For the text-containing cell, return its midpoint in [x, y] coordinate format. 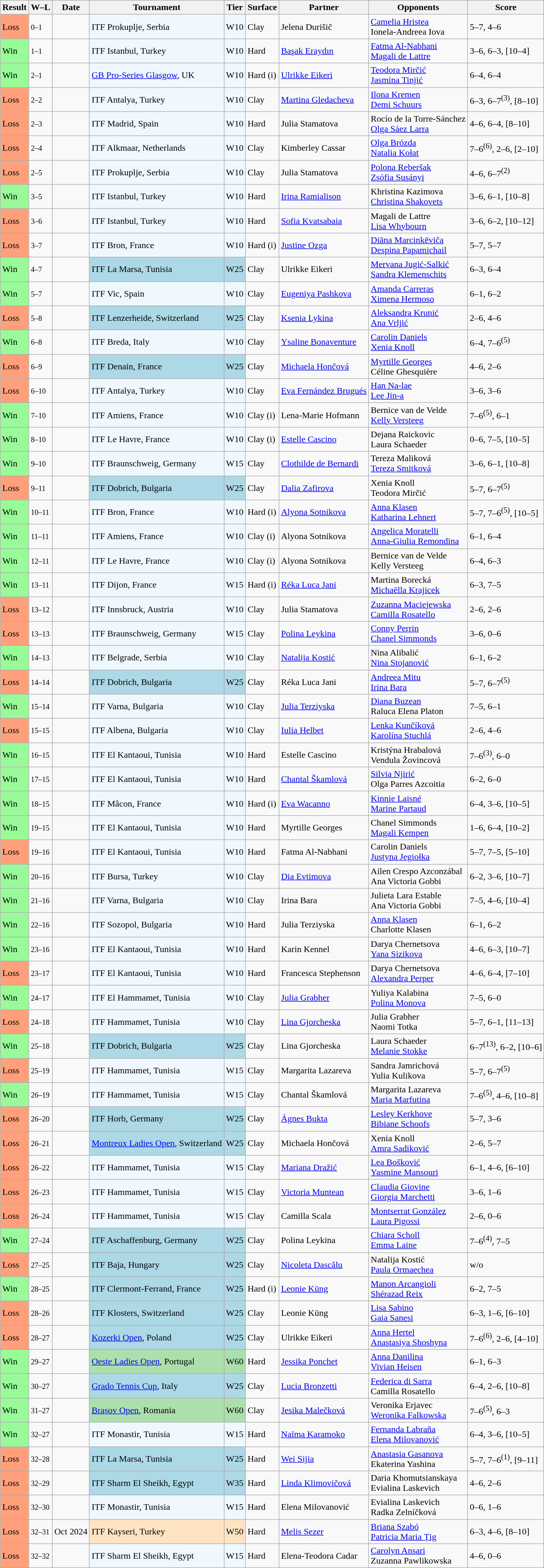
Diāna Marcinkēviča Despina Papamichail [418, 245]
24–17 [40, 998]
5–8 [40, 318]
6–2, 6–0 [506, 779]
2–6, 0–6 [506, 1216]
3–6, 6–3, [10–4] [506, 51]
Montreux Ladies Open, Switzerland [157, 1143]
4–6, 6–3, [10–7] [506, 949]
6–3, 4–6, [8–10] [506, 1532]
Myrtille Georges [324, 827]
ITF Lenzerheide, Switzerland [157, 318]
Brașov Open, Romania [157, 1410]
12–11 [40, 560]
9–11 [40, 488]
Anna Danilina Vivian Heisen [418, 1362]
32–27 [40, 1434]
23–17 [40, 973]
Margarita Lazareva Maria Marfutina [418, 1095]
1–1 [40, 51]
Martina Gledacheva [324, 99]
3–6, 3–6 [506, 391]
Myrtille Georges Céline Ghesquière [418, 366]
3–6, 1–6 [506, 1192]
Tier [235, 7]
Ysaline Bonaventure [324, 342]
Naïma Karamoko [324, 1434]
Carolyn Ansari Zuzanna Pawlikowska [418, 1556]
Opponents [418, 7]
Anastasia Gasanova Ekaterina Yashina [418, 1459]
5–7, 5–7 [506, 245]
Kozerki Open, Poland [157, 1337]
Montserrat González Laura Pigossi [418, 1216]
13–12 [40, 609]
18–15 [40, 804]
7–5, 6–0 [506, 998]
Eugeniya Pashkova [324, 293]
Jelena Durišič [324, 27]
Teodora Mirčić Jasmina Tinjić [418, 75]
w/o [506, 1265]
ITF Mâcon, France [157, 804]
Fatma Al-Nabhani [324, 852]
31–27 [40, 1410]
Linda Klimovičová [324, 1483]
6–2, 3–6, [10–7] [506, 876]
13–13 [40, 633]
Kinnie Laisné Marine Partaud [418, 804]
Ksenia Lykina [324, 318]
32–31 [40, 1532]
Polona Reberšak Zsófia Susányi [418, 172]
Kristýna Hrabalová Vendula Žovincová [418, 755]
Carolin Daniels Justyna Jegiołka [418, 852]
6–4, 6–3 [506, 560]
3–6, 6–2, [10–12] [506, 221]
Ágnes Bukta [324, 1119]
Yuliya Kalabina Polina Monova [418, 998]
ITF Sozopol, Bulgaria [157, 924]
Han Na-lae Lee Jin-a [418, 391]
3–7 [40, 245]
6–3, 7–5 [506, 585]
Julia Grabher [324, 998]
Jesika Malečková [324, 1410]
7–6(5), 6–1 [506, 415]
7–6(6), 2–6, [2–10] [506, 148]
7–10 [40, 415]
7–6(4), 7–5 [506, 1240]
Chanel Simmonds Magali Kempen [418, 827]
7–5, 4–6, [10–4] [506, 901]
W35 [235, 1483]
6–4, 6–4 [506, 75]
13–11 [40, 585]
6–3, 6–7(3), [8–10] [506, 99]
10–11 [40, 512]
Partner [324, 7]
ITF Klosters, Switzerland [157, 1313]
0–6, 7–5, [10–5] [506, 439]
4–7 [40, 269]
2–6, 2–6 [506, 609]
4–6, 6–7(2) [506, 172]
Eva Wacanno [324, 804]
Wei Sijia [324, 1459]
Anna Hertel Anastasiya Shoshyna [418, 1337]
25–19 [40, 1070]
27–25 [40, 1265]
Federica di Sarra Camilla Rosatello [418, 1386]
14–13 [40, 657]
Oct 2024 [71, 1532]
Diana Buzean Raluca Elena Platon [418, 707]
6–10 [40, 391]
25–18 [40, 1046]
Conny Perrin Chanel Simmonds [418, 633]
0–1 [40, 27]
Nicoleta Dascălu [324, 1265]
Irina Ramialison [324, 196]
Claudia Giovine Giorgia Marchetti [418, 1192]
4–6, 6–4, [8–10] [506, 124]
Tereza Maliková Tereza Smitková [418, 463]
Olga Brózda Natalia Kołat [418, 148]
ITF Clermont-Ferrand, France [157, 1289]
Eva Fernández Brugués [324, 391]
26–24 [40, 1216]
Natalija Kostić [324, 657]
Lisa Sabino Gaia Sanesi [418, 1313]
6–4, 7–6(5) [506, 342]
Angelica Moratelli Anna-Giulia Remondina [418, 536]
19–15 [40, 827]
Mervana Jugić-Salkić Sandra Klemenschits [418, 269]
7–6(6), 2–6, [4–10] [506, 1337]
19–16 [40, 852]
0–6, 1–6 [506, 1507]
ITF Belgrade, Serbia [157, 657]
Ailen Crespo Azconzábal Ana Victoria Gobbi [418, 876]
Anna Klasen Katharina Lehnert [418, 512]
Dejana Raickovic Laura Schaeder [418, 439]
Manon Arcangioli Shérazad Reix [418, 1289]
6–3, 1–6, [6–10] [506, 1313]
26–22 [40, 1168]
Victoria Muntean [324, 1192]
Xenia Knoll Amra Sadiković [418, 1143]
Karin Kennel [324, 949]
7–6(3), 6–0 [506, 755]
ITF Horb, Germany [157, 1119]
Sofia Kvatsabaia [324, 221]
Laura Schaeder Melanie Stokke [418, 1046]
ITF El Hammamet, Tunisia [157, 998]
29–27 [40, 1362]
Darya Chernetsova Yana Sizikova [418, 949]
1–6, 6–4, [10–2] [506, 827]
Chiara Scholl Emma Laine [418, 1240]
Score [506, 7]
Ilona Kremen Demi Schuurs [418, 99]
Zuzanna Maciejewska Camilla Rosatello [418, 609]
Natalija Kostić Paula Ormaechea [418, 1265]
Lea Bošković Yasmine Mansouri [418, 1168]
28–26 [40, 1313]
Mariana Dražić [324, 1168]
Camilla Scala [324, 1216]
5–7, 4–6 [506, 27]
Francesca Stephenson [324, 973]
28–25 [40, 1289]
Iulia Helbet [324, 730]
Dia Evtimova [324, 876]
6–3, 6–4 [506, 269]
Daria Khomutsianskaya Evialina Laskevich [418, 1483]
Julia Grabher Naomi Totka [418, 1021]
6–4, 2–6, [10–8] [506, 1386]
Surface [262, 7]
26–23 [40, 1192]
ITF Albena, Bulgaria [157, 730]
ITF Vic, Spain [157, 293]
ITF Aschaffenburg, Germany [157, 1240]
32–28 [40, 1459]
Başak Eraydın [324, 51]
17–15 [40, 779]
6–8 [40, 342]
26–21 [40, 1143]
Irina Bara [324, 901]
Date [71, 7]
5–7, 3–6 [506, 1119]
5–7, 6–1, [11–13] [506, 1021]
5–7, 7–6(5), [10–5] [506, 512]
2–5 [40, 172]
ITF Madrid, Spain [157, 124]
Khristina Kazimova Christina Shakovets [418, 196]
24–18 [40, 1021]
Kimberley Cassar [324, 148]
2–3 [40, 124]
Lenka Kunčíková Karolína Stuchlá [418, 730]
11–11 [40, 536]
26–20 [40, 1119]
7–6(5), 6–3 [506, 1410]
5–7, 7–5, [5–10] [506, 852]
30–27 [40, 1386]
Andreea Mitu Irina Bara [418, 682]
14–14 [40, 682]
Carolin Daniels Xenia Knoll [418, 342]
Anna Klasen Charlotte Klasen [418, 924]
21–16 [40, 901]
Amanda Carreras Ximena Hermoso [418, 293]
6–2, 7–5 [506, 1289]
Briana Szabó Patricia Maria Țig [418, 1532]
ITF Baja, Hungary [157, 1265]
ITF Breda, Italy [157, 342]
6–1, 6–3 [506, 1362]
7–5, 6–1 [506, 707]
Lesley Kerkhove Bibiane Schoofs [418, 1119]
Julieta Lara Estable Ana Victoria Gobbi [418, 901]
W50 [235, 1532]
7–6(5), 4–6, [10–8] [506, 1095]
5–7 [40, 293]
Evialina Laskevich Radka Zelníčková [418, 1507]
8–10 [40, 439]
Camelia Hristea Ionela-Andreea Iova [418, 27]
20–16 [40, 876]
16–15 [40, 755]
W–L [40, 7]
4–6, 6–4, [7–10] [506, 973]
3–6, 0–6 [506, 633]
32–32 [40, 1556]
Sandra Jamrichová Yulia Kulikova [418, 1070]
Margarita Lazareva [324, 1070]
ITF Innsbruck, Austria [157, 609]
ITF Denain, France [157, 366]
ITF Bursa, Turkey [157, 876]
28–27 [40, 1337]
Darya Chernetsova Alexandra Perper [418, 973]
GB Pro-Series Glasgow, UK [157, 75]
Veronika Erjavec Weronika Falkowska [418, 1410]
Rocío de la Torre-Sánchez Olga Sáez Larra [418, 124]
Tournament [157, 7]
6–9 [40, 366]
Nina Alibalić Nina Stojanović [418, 657]
32–30 [40, 1507]
Elena Milovanović [324, 1507]
2–1 [40, 75]
Oeste Ladies Open, Portugal [157, 1362]
23–16 [40, 949]
32–29 [40, 1483]
2–2 [40, 99]
Silvia Njirić Olga Parres Azcoitia [418, 779]
15–14 [40, 707]
5–7, 7–6(1), [9–11] [506, 1459]
4–6, 0–6 [506, 1556]
15–15 [40, 730]
Lucia Bronzetti [324, 1386]
6–7(13), 6–2, [10–6] [506, 1046]
Jessika Ponchet [324, 1362]
Justine Ozga [324, 245]
Melis Sezer [324, 1532]
Xenia Knoll Teodora Mirčić [418, 488]
Clothilde de Bernardi [324, 463]
Elena-Teodora Cadar [324, 1556]
Result [15, 7]
2–4 [40, 148]
6–1, 4–6, [6–10] [506, 1168]
3–5 [40, 196]
6–1, 6–4 [506, 536]
22–16 [40, 924]
Fatma Al-Nabhani Magali de Lattre [418, 51]
Dalia Zafirova [324, 488]
Lena-Marie Hofmann [324, 415]
27–24 [40, 1240]
ITF Kayseri, Turkey [157, 1532]
9–10 [40, 463]
Aleksandra Krunić Ana Vrljić [418, 318]
Fernanda Labraña Elena Milovanović [418, 1434]
2–6, 5–7 [506, 1143]
ITF Dijon, France [157, 585]
Grado Tennis Cup, Italy [157, 1386]
3–6 [40, 221]
Martina Borecká Michaëlla Krajicek [418, 585]
26–19 [40, 1095]
ITF Alkmaar, Netherlands [157, 148]
Magali de Lattre Lisa Whybourn [418, 221]
